Detect which cell encompasses the target text, then output its [x, y] center coordinate. 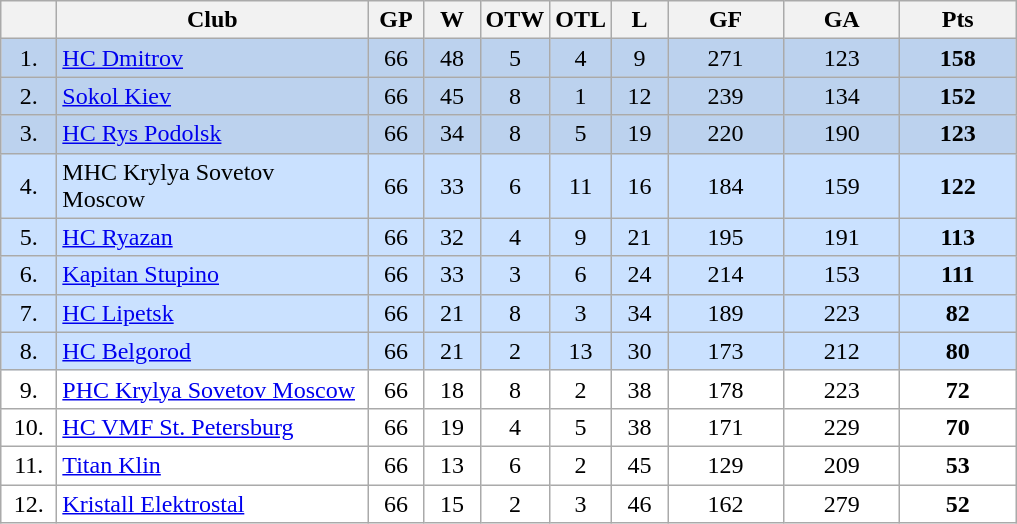
7. [29, 313]
Kapitan Stupino [212, 275]
129 [726, 465]
Sokol Kiev [212, 96]
HC Dmitrov [212, 58]
153 [842, 275]
279 [842, 503]
173 [726, 351]
GP [396, 20]
72 [958, 389]
W [452, 20]
5. [29, 237]
Titan Klin [212, 465]
191 [842, 237]
209 [842, 465]
12 [640, 96]
9. [29, 389]
GA [842, 20]
11. [29, 465]
171 [726, 427]
239 [726, 96]
15 [452, 503]
32 [452, 237]
HC Belgorod [212, 351]
24 [640, 275]
HC Rys Podolsk [212, 134]
2. [29, 96]
11 [581, 186]
6. [29, 275]
MHC Krylya Sovetov Moscow [212, 186]
48 [452, 58]
12. [29, 503]
PHC Krylya Sovetov Moscow [212, 389]
3. [29, 134]
111 [958, 275]
195 [726, 237]
4. [29, 186]
GF [726, 20]
Club [212, 20]
16 [640, 186]
212 [842, 351]
184 [726, 186]
152 [958, 96]
8. [29, 351]
Kristall Elektrostal [212, 503]
220 [726, 134]
46 [640, 503]
214 [726, 275]
229 [842, 427]
190 [842, 134]
53 [958, 465]
122 [958, 186]
1. [29, 58]
82 [958, 313]
18 [452, 389]
HC Ryazan [212, 237]
113 [958, 237]
162 [726, 503]
70 [958, 427]
189 [726, 313]
10. [29, 427]
1 [581, 96]
178 [726, 389]
158 [958, 58]
80 [958, 351]
HC VMF St. Petersburg [212, 427]
OTW [515, 20]
OTL [581, 20]
L [640, 20]
52 [958, 503]
271 [726, 58]
134 [842, 96]
HC Lipetsk [212, 313]
30 [640, 351]
159 [842, 186]
Pts [958, 20]
